Find where the given text appears and provide that cell's center as [X, Y] coordinate. 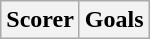
Goals [114, 20]
Scorer [40, 20]
